Detect which cell encompasses the target text, then output its [X, Y] center coordinate. 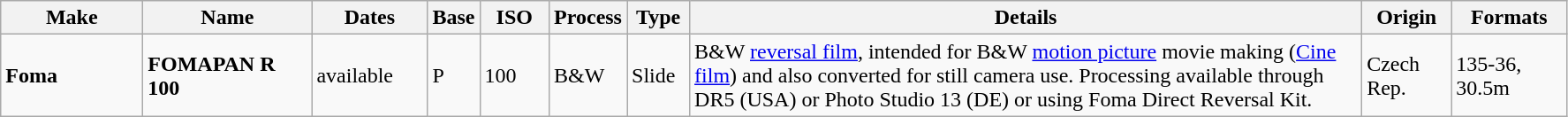
Slide [659, 75]
P [454, 75]
135-36, 30.5m [1509, 75]
Czech Rep. [1406, 75]
Dates [369, 18]
Details [1026, 18]
available [369, 75]
100 [514, 75]
Process [588, 18]
Name [228, 18]
FOMAPAN R 100 [228, 75]
Base [454, 18]
Origin [1406, 18]
Type [659, 18]
B&W [588, 75]
Foma [72, 75]
Formats [1509, 18]
Make [72, 18]
ISO [514, 18]
